Extract the (X, Y) coordinate from the center of the cell holding the provided text.  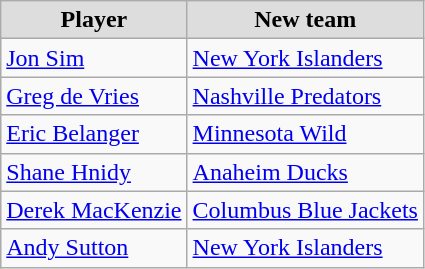
Derek MacKenzie (94, 210)
Andy Sutton (94, 248)
Minnesota Wild (305, 134)
Shane Hnidy (94, 172)
Greg de Vries (94, 96)
Columbus Blue Jackets (305, 210)
Nashville Predators (305, 96)
New team (305, 20)
Jon Sim (94, 58)
Player (94, 20)
Anaheim Ducks (305, 172)
Eric Belanger (94, 134)
